Scan for the cell matching the given text and deliver its [x, y] coordinate at center. 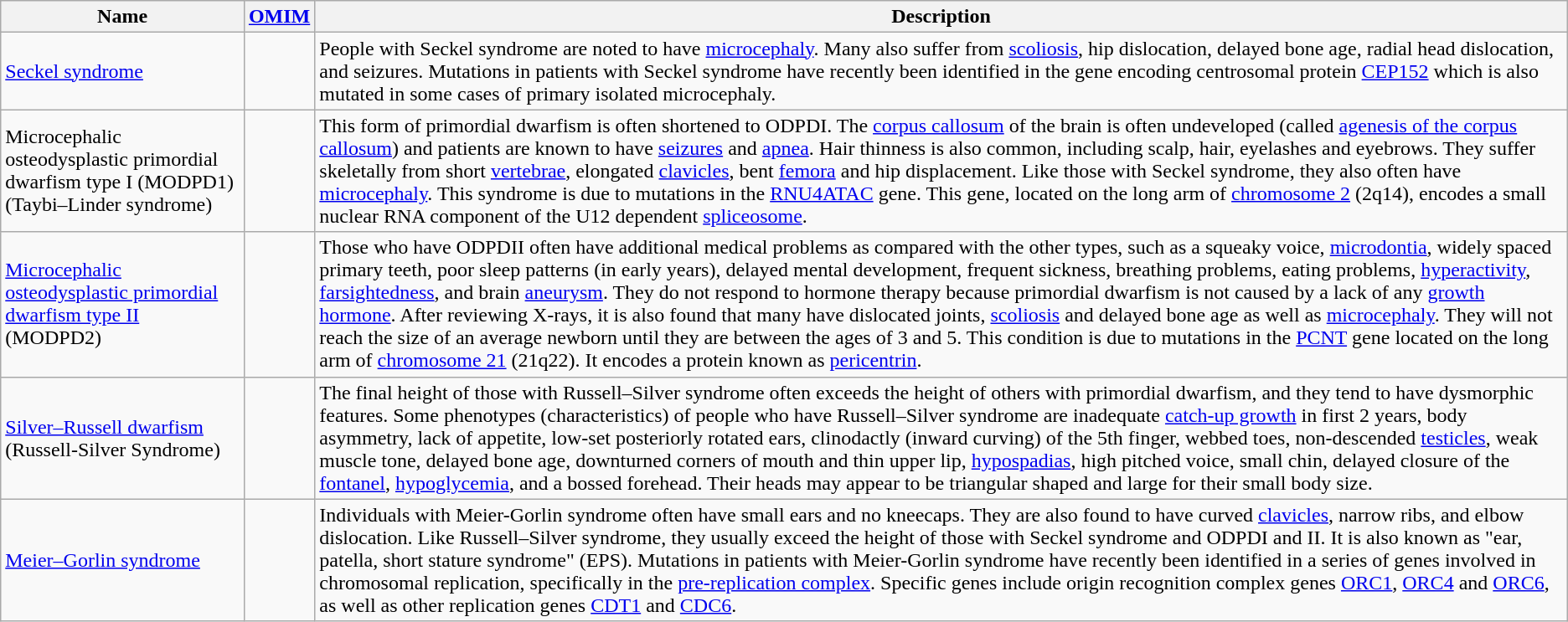
Name [122, 17]
Microcephalic osteodysplastic primordial dwarfism type II (MODPD2) [122, 305]
OMIM [279, 17]
Meier–Gorlin syndrome [122, 560]
Microcephalic osteodysplastic primordial dwarfism type I (MODPD1) (Taybi–Linder syndrome) [122, 171]
Seckel syndrome [122, 71]
Silver–Russell dwarfism (Russell-Silver Syndrome) [122, 438]
Description [941, 17]
